Extract the (X, Y) coordinate from the center of the cell holding the provided text.  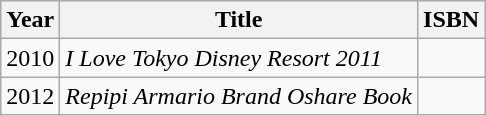
Year (30, 20)
Repipi Armario Brand Oshare Book (239, 96)
2012 (30, 96)
ISBN (452, 20)
2010 (30, 58)
I Love Tokyo Disney Resort 2011 (239, 58)
Title (239, 20)
